Determine the (X, Y) coordinate at the center of the cell enclosing the given text.  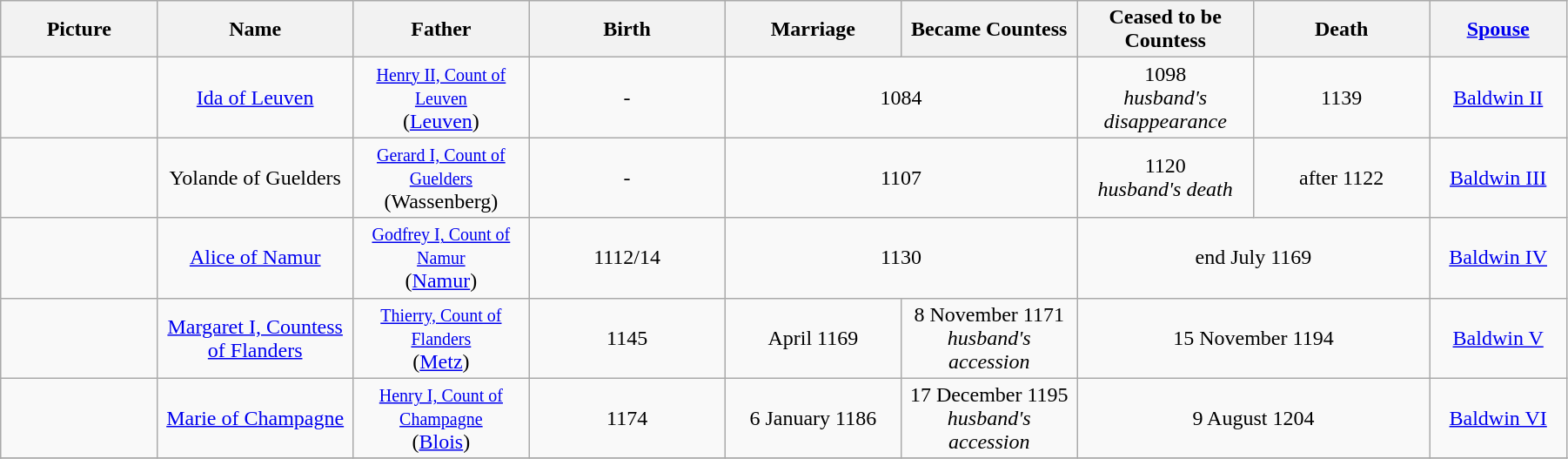
Marriage (813, 30)
1107 (901, 178)
8 November 1171husband's accession (989, 338)
Godfrey I, Count of Namur(Namur) (441, 258)
1098husband's disappearance (1165, 98)
Name (256, 30)
Death (1341, 30)
1139 (1341, 98)
Baldwin VI (1498, 418)
April 1169 (813, 338)
1145 (627, 338)
Marie of Champagne (256, 418)
1112/14 (627, 258)
Ida of Leuven (256, 98)
Henry I, Count of Champagne (Blois) (441, 418)
after 1122 (1341, 178)
17 December 1195husband's accession (989, 418)
Baldwin V (1498, 338)
Margaret I, Countess of Flanders (256, 338)
Picture (79, 30)
Alice of Namur (256, 258)
Spouse (1498, 30)
Became Countess (989, 30)
Henry II, Count of Leuven(Leuven) (441, 98)
Birth (627, 30)
1084 (901, 98)
Yolande of Guelders (256, 178)
Father (441, 30)
Baldwin IV (1498, 258)
Baldwin II (1498, 98)
9 August 1204 (1253, 418)
1174 (627, 418)
Ceased to be Countess (1165, 30)
1120husband's death (1165, 178)
15 November 1194 (1253, 338)
6 January 1186 (813, 418)
Gerard I, Count of Guelders(Wassenberg) (441, 178)
end July 1169 (1253, 258)
Thierry, Count of Flanders(Metz) (441, 338)
1130 (901, 258)
Baldwin III (1498, 178)
